Provide the [X, Y] coordinate of the cell's center where the given text is located.  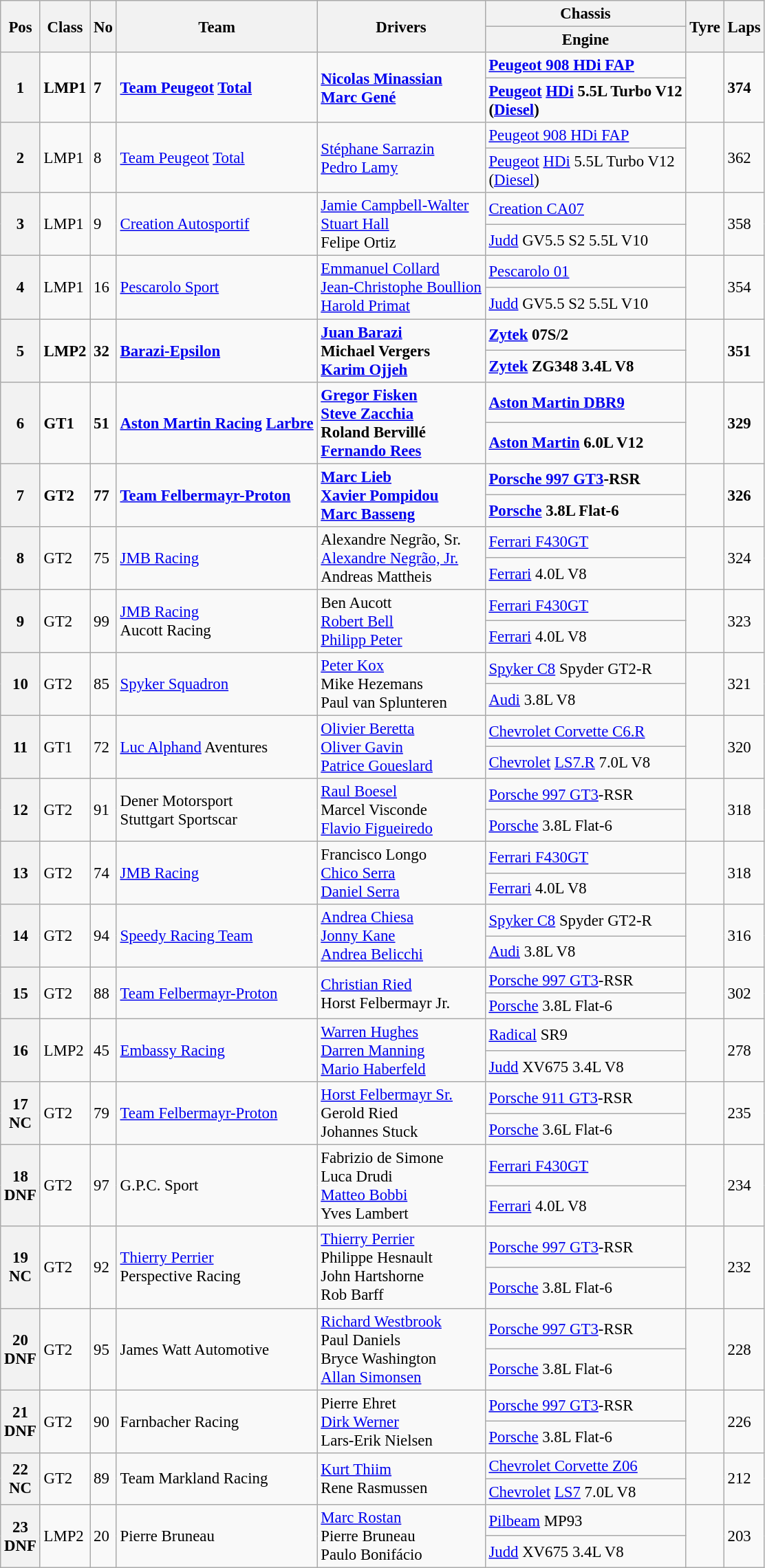
234 [744, 1186]
Horst Felbermayr Sr. Gerold Ried Johannes Stuck [401, 1113]
Emmanuel Collard Jean-Christophe Boullion Harold Primat [401, 287]
Aston Martin Racing Larbre [217, 422]
Raul Boesel Marcel Visconde Flavio Figueiredo [401, 810]
77 [103, 495]
Kurt Thiim Rene Rasmussen [401, 1479]
3 [21, 224]
1 [21, 87]
Dener Motorsport Stuttgart Sportscar [217, 810]
No [103, 26]
97 [103, 1186]
Porsche 3.6L Flat-6 [585, 1129]
15 [21, 993]
Creation CA07 [585, 208]
Team [217, 26]
22NC [21, 1479]
278 [744, 1051]
358 [744, 224]
72 [103, 747]
323 [744, 621]
Gregor Fisken Steve Zacchia Roland Bervillé Fernando Rees [401, 422]
91 [103, 810]
Pescarolo Sport [217, 287]
Engine [585, 40]
92 [103, 1268]
320 [744, 747]
79 [103, 1113]
Ben Aucott Robert Bell Philipp Peter [401, 621]
17NC [21, 1113]
4 [21, 287]
232 [744, 1268]
Chassis [585, 14]
Stéphane Sarrazin Pedro Lamy [401, 157]
Speedy Racing Team [217, 936]
51 [103, 422]
316 [744, 936]
Pierre Bruneau [217, 1536]
324 [744, 558]
19NC [21, 1268]
99 [103, 621]
Chevrolet Corvette C6.R [585, 731]
Richard Westbrook Paul Daniels Bryce Washington Allan Simonsen [401, 1349]
32 [103, 351]
88 [103, 993]
10 [21, 684]
Chevrolet LS7 7.0L V8 [585, 1492]
Jamie Campbell-Walter Stuart Hall Felipe Ortiz [401, 224]
6 [21, 422]
226 [744, 1422]
362 [744, 157]
228 [744, 1349]
18DNF [21, 1186]
Pos [21, 26]
Warren Hughes Darren Manning Mario Haberfeld [401, 1051]
Radical SR9 [585, 1035]
75 [103, 558]
Drivers [401, 26]
14 [21, 936]
212 [744, 1479]
5 [21, 351]
321 [744, 684]
Porsche 911 GT3-RSR [585, 1098]
Thierry Perrier Perspective Racing [217, 1268]
Aston Martin DBR9 [585, 402]
Zytek 07S/2 [585, 335]
JMB Racing Aucott Racing [217, 621]
95 [103, 1349]
Nicolas Minassian Marc Gené [401, 87]
351 [744, 351]
Fabrizio de Simone Luca Drudi Matteo Bobbi Yves Lambert [401, 1186]
Christian Ried Horst Felbermayr Jr. [401, 993]
Zytek ZG348 3.4L V8 [585, 366]
Aston Martin 6.0L V12 [585, 443]
Marc Rostan Pierre Bruneau Paulo Bonifácio [401, 1536]
203 [744, 1536]
Marc Lieb Xavier Pompidou Marc Basseng [401, 495]
11 [21, 747]
12 [21, 810]
Chevrolet LS7.R 7.0L V8 [585, 763]
85 [103, 684]
Francisco Longo Chico Serra Daniel Serra [401, 873]
45 [103, 1051]
Peter Kox Mike Hezemans Paul van Splunteren [401, 684]
326 [744, 495]
Creation Autosportif [217, 224]
354 [744, 287]
Pilbeam MP93 [585, 1521]
Embassy Racing [217, 1051]
Andrea Chiesa Jonny Kane Andrea Belicchi [401, 936]
G.P.C. Sport [217, 1186]
13 [21, 873]
Juan Barazi Michael Vergers Karim Ojjeh [401, 351]
21DNF [21, 1422]
Farnbacher Racing [217, 1422]
Barazi-Epsilon [217, 351]
Thierry Perrier Philippe Hesnault John Hartshorne Rob Barff [401, 1268]
Team Markland Racing [217, 1479]
20 [103, 1536]
Olivier Beretta Oliver Gavin Patrice Goueslard [401, 747]
302 [744, 993]
Chevrolet Corvette Z06 [585, 1466]
20DNF [21, 1349]
Class [65, 26]
Tyre [704, 26]
90 [103, 1422]
James Watt Automotive [217, 1349]
235 [744, 1113]
Luc Alphand Aventures [217, 747]
23DNF [21, 1536]
Pierre Ehret Dirk Werner Lars-Erik Nielsen [401, 1422]
Laps [744, 26]
2 [21, 157]
89 [103, 1479]
Pescarolo 01 [585, 272]
Spyker Squadron [217, 684]
329 [744, 422]
74 [103, 873]
94 [103, 936]
Alexandre Negrão, Sr. Alexandre Negrão, Jr. Andreas Mattheis [401, 558]
374 [744, 87]
